For the text-containing cell, return its midpoint in [x, y] coordinate format. 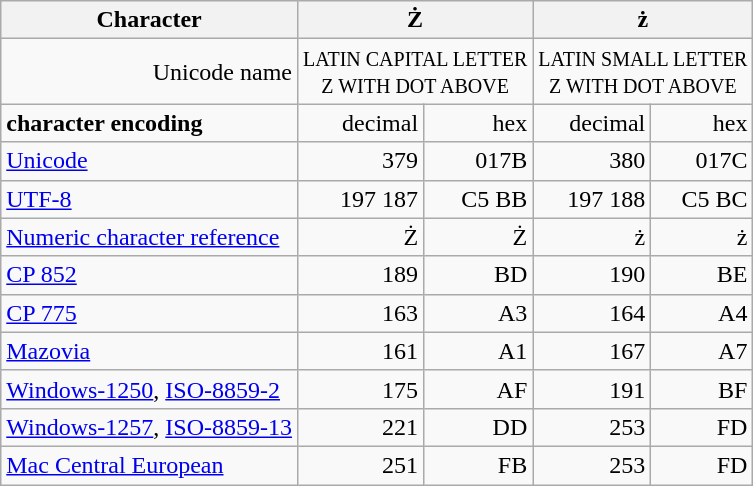
Mazovia [150, 351]
AF [478, 389]
017B [478, 161]
BF [702, 389]
C5 BC [702, 199]
character encoding [150, 123]
197 188 [592, 199]
167 [592, 351]
BE [702, 275]
A4 [702, 313]
197 187 [360, 199]
189 [360, 275]
175 [360, 389]
164 [592, 313]
FB [478, 465]
Windows-1250, ISO-8859-2 [150, 389]
BD [478, 275]
221 [360, 427]
LATIN CAPITAL LETTERZ WITH DOT ABOVE [414, 72]
LATIN SMALL LETTERZ WITH DOT ABOVE [643, 72]
191 [592, 389]
Unicode name [150, 72]
379 [360, 161]
163 [360, 313]
251 [360, 465]
A1 [478, 351]
017C [702, 161]
A3 [478, 313]
190 [592, 275]
UTF-8 [150, 199]
CP 852 [150, 275]
A7 [702, 351]
Mac Central European [150, 465]
Windows-1257, ISO-8859-13 [150, 427]
Unicode [150, 161]
161 [360, 351]
DD [478, 427]
380 [592, 161]
C5 BB [478, 199]
Numeric character reference [150, 237]
Character [150, 20]
CP 775 [150, 313]
